Return the [X, Y] coordinate for the center point of the cell that contains the specified text.  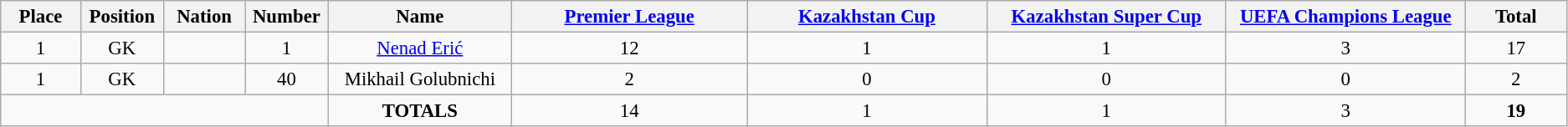
17 [1516, 48]
Number [286, 17]
Nenad Erić [420, 48]
Position [122, 17]
14 [629, 111]
Place [41, 17]
Kazakhstan Cup [867, 17]
UEFA Champions League [1345, 17]
Kazakhstan Super Cup [1106, 17]
Nation [204, 17]
Name [420, 17]
12 [629, 48]
19 [1516, 111]
Mikhail Golubnichi [420, 79]
40 [286, 79]
Premier League [629, 17]
Total [1516, 17]
TOTALS [420, 111]
